Identify which cell holds the provided text, then report its [X, Y] central coordinate. 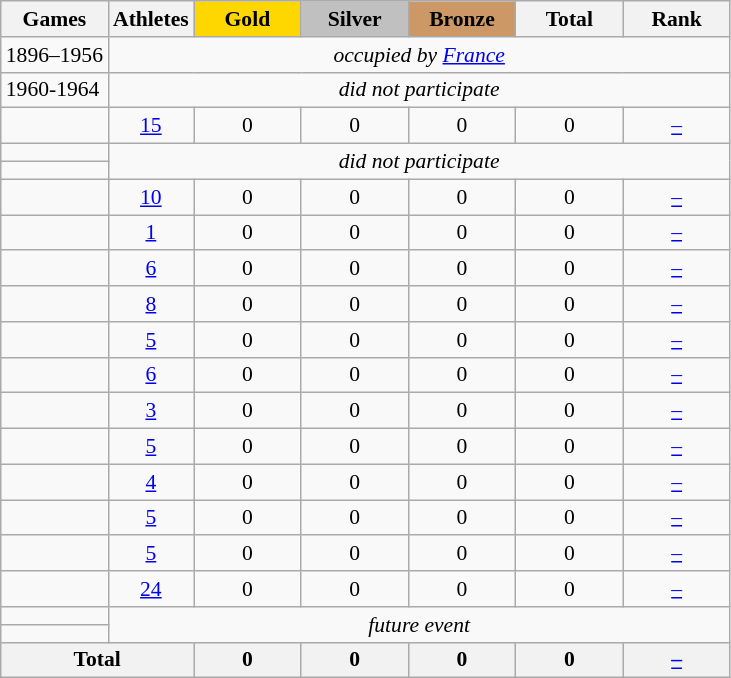
Athletes [151, 19]
24 [151, 589]
occupied by France [419, 55]
future event [419, 625]
Bronze [462, 19]
8 [151, 304]
Rank [676, 19]
Gold [248, 19]
Silver [354, 19]
4 [151, 482]
15 [151, 126]
1 [151, 233]
10 [151, 197]
1896–1956 [54, 55]
Games [54, 19]
3 [151, 411]
1960-1964 [54, 90]
